Extract the (X, Y) coordinate from the center of the cell holding the provided text.  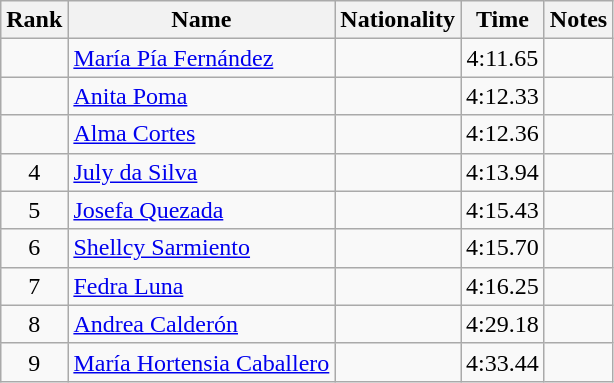
5 (34, 210)
4 (34, 172)
4:33.44 (503, 362)
4:16.25 (503, 286)
4:29.18 (503, 324)
Time (503, 20)
Rank (34, 20)
4:15.43 (503, 210)
Nationality (398, 20)
Shellcy Sarmiento (202, 248)
Name (202, 20)
Anita Poma (202, 96)
6 (34, 248)
Fedra Luna (202, 286)
9 (34, 362)
4:13.94 (503, 172)
Notes (578, 20)
8 (34, 324)
Alma Cortes (202, 134)
María Hortensia Caballero (202, 362)
7 (34, 286)
July da Silva (202, 172)
María Pía Fernández (202, 58)
4:11.65 (503, 58)
4:12.36 (503, 134)
4:12.33 (503, 96)
Josefa Quezada (202, 210)
4:15.70 (503, 248)
Andrea Calderón (202, 324)
